Provide the [X, Y] coordinate of the cell's center where the given text is located.  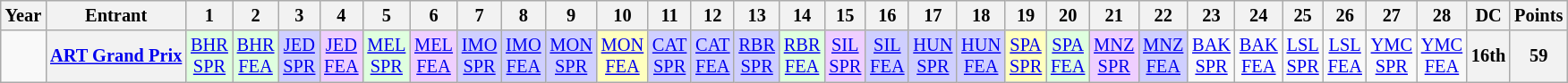
59 [1538, 56]
Year [23, 15]
JEDSPR [299, 56]
23 [1212, 15]
JEDFEA [341, 56]
21 [1113, 15]
YMCSPR [1392, 56]
26 [1345, 15]
YMCFEA [1442, 56]
MELSPR [387, 56]
16th [1488, 56]
SPASPR [1026, 56]
Points [1538, 15]
3 [299, 15]
SPAFEA [1068, 56]
11 [669, 15]
BAKSPR [1212, 56]
SILFEA [887, 56]
IMOSPR [480, 56]
18 [981, 15]
6 [433, 15]
MNZSPR [1113, 56]
19 [1026, 15]
20 [1068, 15]
28 [1442, 15]
MNZFEA [1163, 56]
24 [1258, 15]
RBRFEA [802, 56]
17 [933, 15]
25 [1303, 15]
BAKFEA [1258, 56]
16 [887, 15]
22 [1163, 15]
CATFEA [712, 56]
10 [623, 15]
HUNFEA [981, 56]
15 [845, 15]
2 [256, 15]
LSLFEA [1345, 56]
MELFEA [433, 56]
BHRFEA [256, 56]
SILSPR [845, 56]
BHRSPR [209, 56]
9 [571, 15]
MONSPR [571, 56]
RBRSPR [756, 56]
LSLSPR [1303, 56]
HUNSPR [933, 56]
CATSPR [669, 56]
ART Grand Prix [116, 56]
8 [523, 15]
Entrant [116, 15]
12 [712, 15]
5 [387, 15]
7 [480, 15]
1 [209, 15]
13 [756, 15]
27 [1392, 15]
4 [341, 15]
MONFEA [623, 56]
IMOFEA [523, 56]
14 [802, 15]
DC [1488, 15]
